Return [x, y] of the center of cell containing provided text 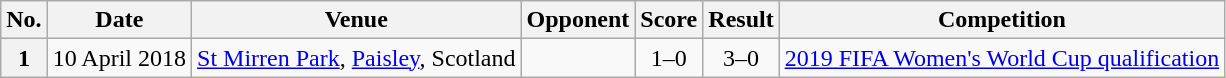
St Mirren Park, Paisley, Scotland [357, 58]
Date [119, 20]
3–0 [741, 58]
Venue [357, 20]
1–0 [669, 58]
No. [24, 20]
2019 FIFA Women's World Cup qualification [1002, 58]
1 [24, 58]
Score [669, 20]
Result [741, 20]
10 April 2018 [119, 58]
Opponent [578, 20]
Competition [1002, 20]
